Scan for the cell matching the given text and deliver its (x, y) coordinate at center. 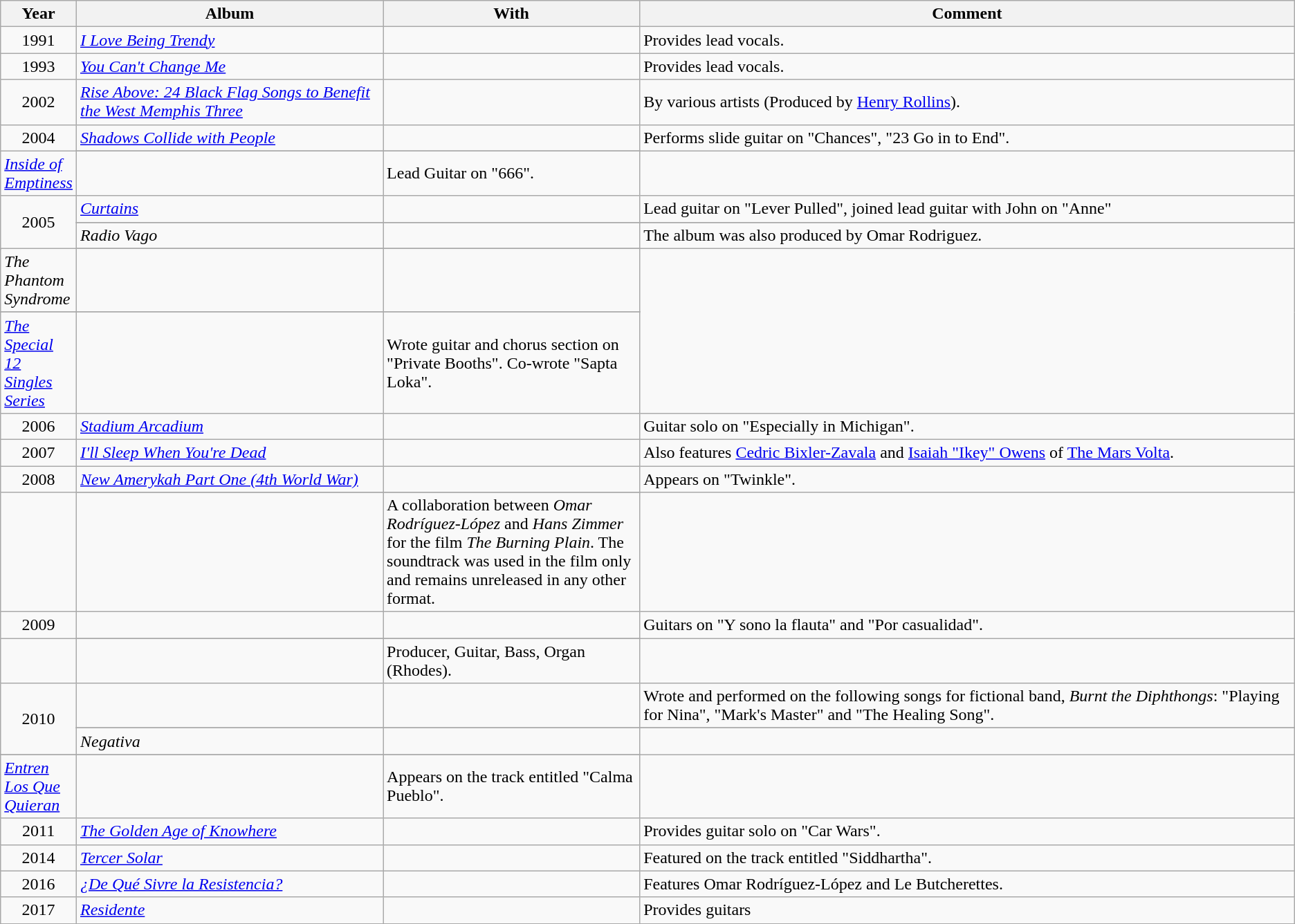
2005 (39, 222)
2017 (39, 910)
With (512, 14)
Guitar solo on "Especially in Michigan". (967, 426)
Negativa (230, 741)
¿De Qué Sivre la Resistencia? (230, 884)
I'll Sleep When You're Dead (230, 452)
Provides guitar solo on "Car Wars". (967, 831)
Stadium Arcadium (230, 426)
Rise Above: 24 Black Flag Songs to Benefit the West Memphis Three (230, 102)
Featured on the track entitled "Siddhartha". (967, 858)
2014 (39, 858)
2010 (39, 719)
The album was also produced by Omar Rodriguez. (967, 235)
1993 (39, 66)
Performs slide guitar on "Chances", "23 Go in to End". (967, 138)
2004 (39, 138)
Wrote guitar and chorus section on "Private Booths". Co-wrote "Sapta Loka". (512, 362)
Inside of Emptiness (39, 173)
Comment (967, 14)
Provides guitars (967, 910)
Also features Cedric Bixler-Zavala and Isaiah "Ikey" Owens of The Mars Volta. (967, 452)
Producer, Guitar, Bass, Organ (Rhodes). (512, 661)
Appears on "Twinkle". (967, 479)
Features Omar Rodríguez-López and Le Butcherettes. (967, 884)
Tercer Solar (230, 858)
The Special 12 Singles Series (39, 362)
Year (39, 14)
Appears on the track entitled "Calma Pueblo". (512, 786)
Radio Vago (230, 235)
Lead Guitar on "666". (512, 173)
Curtains (230, 209)
2016 (39, 884)
Lead guitar on "Lever Pulled", joined lead guitar with John on "Anne" (967, 209)
Shadows Collide with People (230, 138)
The Golden Age of Knowhere (230, 831)
You Can't Change Me (230, 66)
2008 (39, 479)
Residente (230, 910)
2009 (39, 625)
2007 (39, 452)
2002 (39, 102)
The Phantom Syndrome (39, 280)
I Love Being Trendy (230, 40)
Guitars on "Y sono la flauta" and "Por casualidad". (967, 625)
Album (230, 14)
New Amerykah Part One (4th World War) (230, 479)
2011 (39, 831)
2006 (39, 426)
By various artists (Produced by Henry Rollins). (967, 102)
Wrote and performed on the following songs for fictional band, Burnt the Diphthongs: "Playing for Nina", "Mark's Master" and "The Healing Song". (967, 705)
1991 (39, 40)
Entren Los Que Quieran (39, 786)
